Return [X, Y] of the center of cell containing provided text 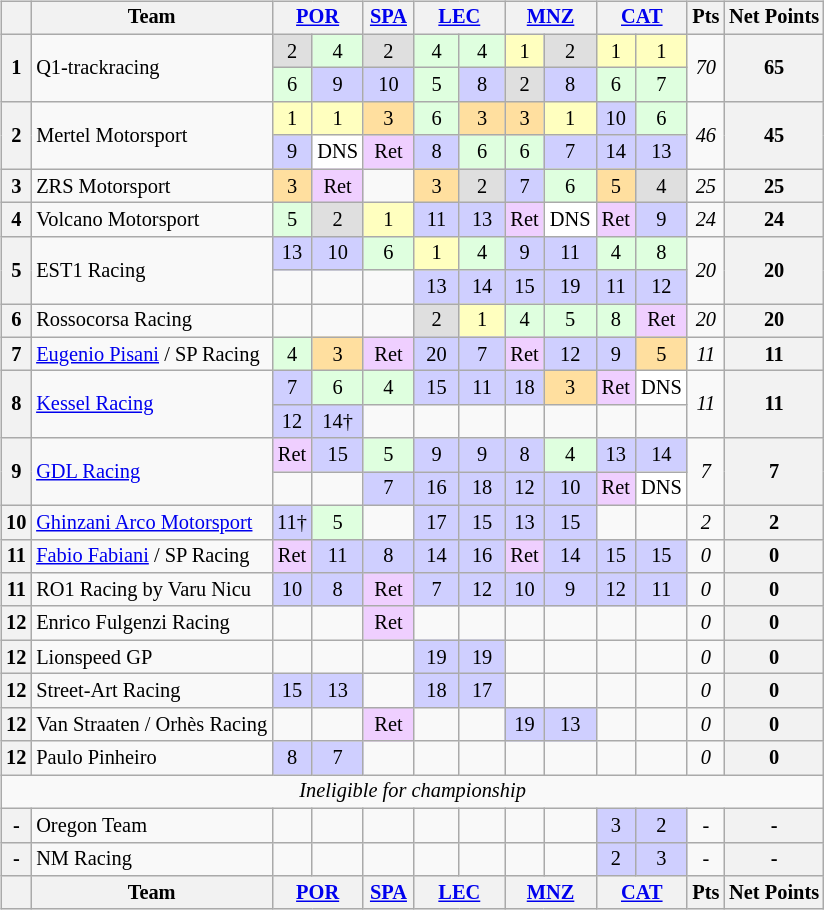
Fabio Fabiani / SP Racing [152, 556]
Lionspeed GP [152, 657]
Q1-trackracing [152, 68]
Ineligible for championship [412, 792]
Kessel Racing [152, 404]
Eugenio Pisani / SP Racing [152, 354]
GDL Racing [152, 472]
Paulo Pinheiro [152, 758]
Oregon Team [152, 825]
70 [706, 68]
RO1 Racing by Varu Nicu [152, 590]
Ghinzani Arco Motorsport [152, 522]
65 [774, 68]
Rossocorsa Racing [152, 321]
11† [292, 522]
NM Racing [152, 859]
Volcano Motorsport [152, 220]
Street-Art Racing [152, 691]
46 [706, 136]
Mertel Motorsport [152, 136]
45 [774, 136]
Enrico Fulgenzi Racing [152, 623]
ZRS Motorsport [152, 186]
EST1 Racing [152, 270]
Van Straaten / Orhès Racing [152, 724]
14† [338, 422]
